Provide the (x, y) coordinate of the cell's center where the given text is located.  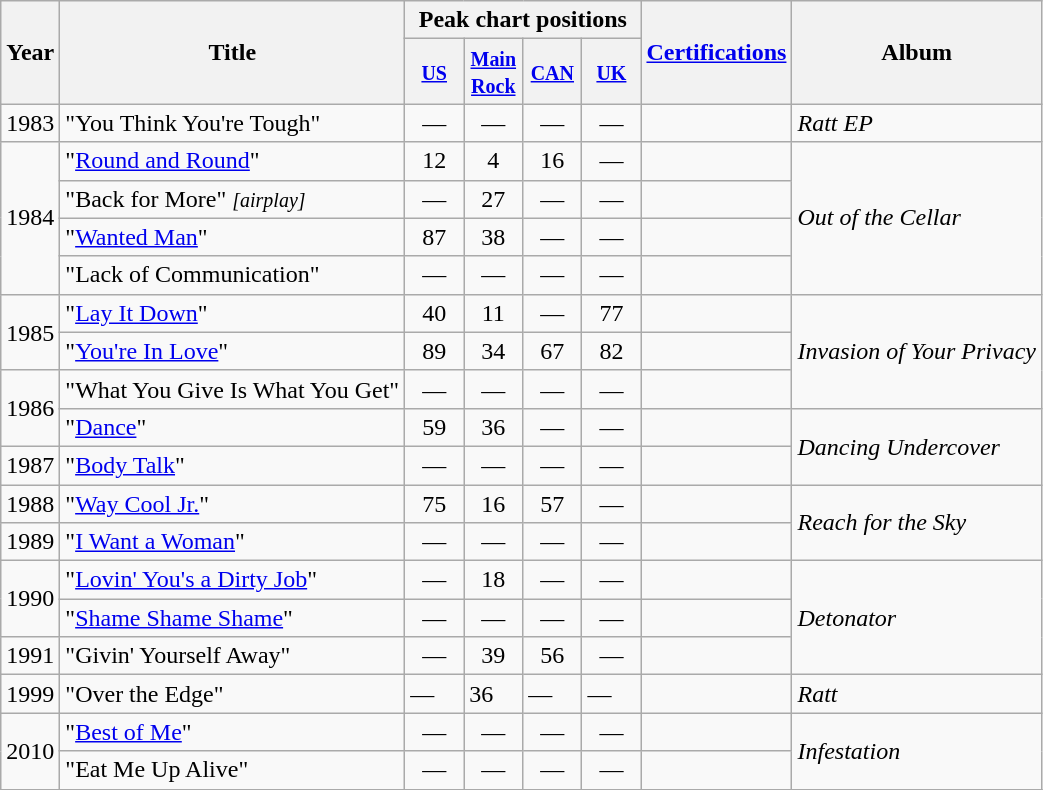
Reach for the Sky (916, 522)
1989 (30, 542)
"Best of Me" (232, 732)
"Over the Edge" (232, 694)
1990 (30, 599)
Detonator (916, 618)
1987 (30, 465)
US (434, 72)
Ratt (916, 694)
Out of the Cellar (916, 218)
"Givin' Yourself Away" (232, 656)
1991 (30, 656)
"Dance" (232, 427)
"You Think You're Tough" (232, 123)
40 (434, 313)
"Lovin' You's a Dirty Job" (232, 580)
82 (612, 351)
1984 (30, 218)
67 (552, 351)
59 (434, 427)
77 (612, 313)
1985 (30, 332)
Album (916, 52)
75 (434, 503)
"I Want a Woman" (232, 542)
"What You Give Is What You Get" (232, 389)
87 (434, 237)
"Wanted Man" (232, 237)
4 (494, 161)
"Eat Me Up Alive" (232, 770)
2010 (30, 751)
18 (494, 580)
56 (552, 656)
89 (434, 351)
Title (232, 52)
39 (494, 656)
Main Rock (494, 72)
Certifications (716, 52)
Ratt EP (916, 123)
1988 (30, 503)
"Body Talk" (232, 465)
"Round and Round" (232, 161)
"You're In Love" (232, 351)
UK (612, 72)
1999 (30, 694)
38 (494, 237)
Year (30, 52)
27 (494, 199)
12 (434, 161)
1986 (30, 408)
"Back for More" [airplay] (232, 199)
1983 (30, 123)
"Shame Shame Shame" (232, 618)
11 (494, 313)
Infestation (916, 751)
34 (494, 351)
"Lay It Down" (232, 313)
Invasion of Your Privacy (916, 351)
"Way Cool Jr." (232, 503)
CAN (552, 72)
Dancing Undercover (916, 446)
57 (552, 503)
Peak chart positions (523, 20)
"Lack of Communication" (232, 275)
